Determine the [X, Y] coordinate at the center of the cell enclosing the given text.  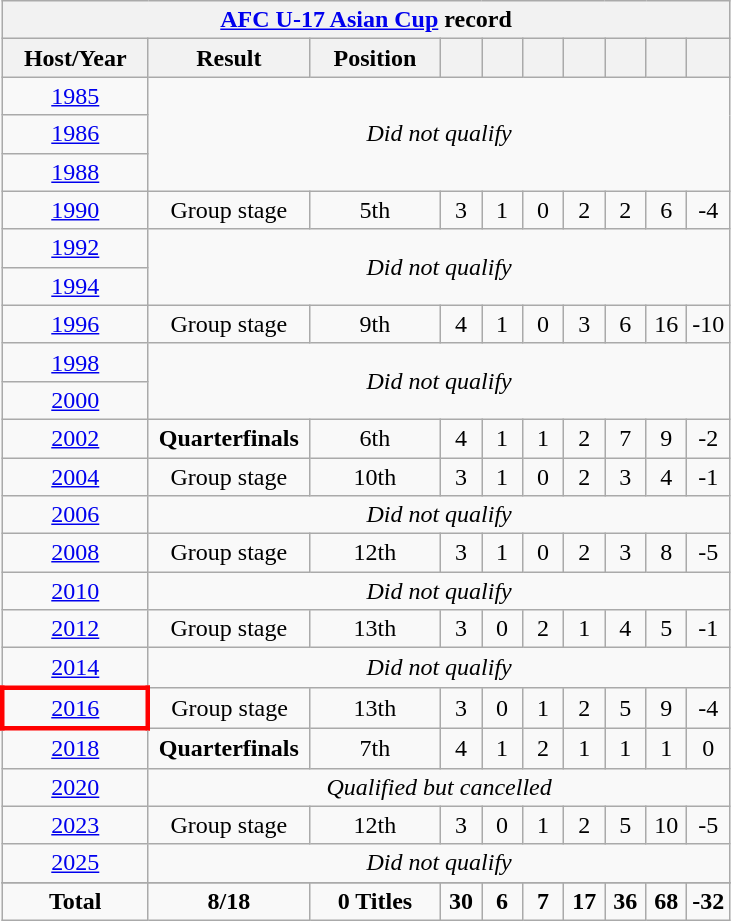
2008 [75, 553]
36 [626, 901]
68 [666, 901]
2023 [75, 825]
2020 [75, 787]
2010 [75, 591]
Host/Year [75, 58]
1992 [75, 248]
Total [75, 901]
AFC U-17 Asian Cup record [366, 20]
16 [666, 324]
6th [374, 438]
2000 [75, 400]
2002 [75, 438]
10 [666, 825]
-32 [708, 901]
1985 [75, 96]
5th [374, 210]
1998 [75, 362]
30 [460, 901]
1988 [75, 172]
2012 [75, 629]
2016 [75, 708]
-10 [708, 324]
10th [374, 477]
1996 [75, 324]
1994 [75, 286]
2004 [75, 477]
8 [666, 553]
8/18 [228, 901]
-2 [708, 438]
2025 [75, 863]
1986 [75, 134]
Qualified but cancelled [439, 787]
Result [228, 58]
Position [374, 58]
2006 [75, 515]
1990 [75, 210]
2018 [75, 748]
7th [374, 748]
0 Titles [374, 901]
2014 [75, 668]
9th [374, 324]
17 [584, 901]
